Identify which cell holds the provided text, then report its [X, Y] central coordinate. 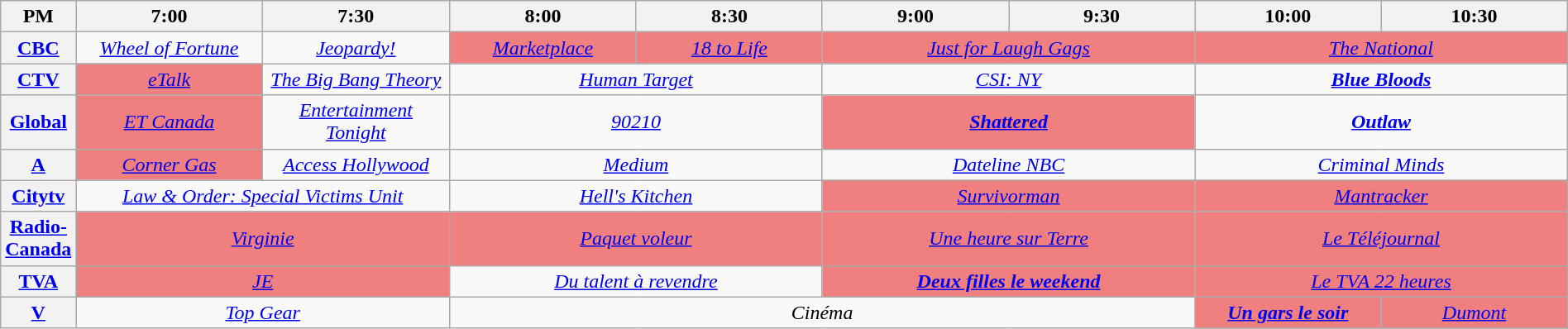
eTalk [169, 79]
Wheel of Fortune [169, 48]
Le Téléjournal [1381, 238]
V [38, 312]
18 to Life [729, 48]
Access Hollywood [356, 164]
CTV [38, 79]
Dumont [1474, 312]
Marketplace [543, 48]
The Big Bang Theory [356, 79]
TVA [38, 281]
Le TVA 22 heures [1381, 281]
Criminal Minds [1381, 164]
The National [1381, 48]
Global [38, 122]
CBC [38, 48]
JE [263, 281]
Entertainment Tonight [356, 122]
8:00 [543, 17]
Medium [635, 164]
Cinéma [822, 312]
Dateline NBC [1008, 164]
Outlaw [1381, 122]
9:00 [915, 17]
7:00 [169, 17]
9:30 [1102, 17]
7:30 [356, 17]
Du talent à revendre [635, 281]
Hell's Kitchen [635, 196]
Blue Bloods [1381, 79]
10:30 [1474, 17]
10:00 [1288, 17]
Virginie [263, 238]
CSI: NY [1008, 79]
Citytv [38, 196]
A [38, 164]
Une heure sur Terre [1008, 238]
Paquet voleur [635, 238]
Law & Order: Special Victims Unit [263, 196]
Mantracker [1381, 196]
Top Gear [263, 312]
Shattered [1008, 122]
Corner Gas [169, 164]
Radio-Canada [38, 238]
Un gars le soir [1288, 312]
Survivorman [1008, 196]
PM [38, 17]
Jeopardy! [356, 48]
90210 [635, 122]
ET Canada [169, 122]
Human Target [635, 79]
8:30 [729, 17]
Deux filles le weekend [1008, 281]
Just for Laugh Gags [1008, 48]
